Detect which cell encompasses the target text, then output its [X, Y] center coordinate. 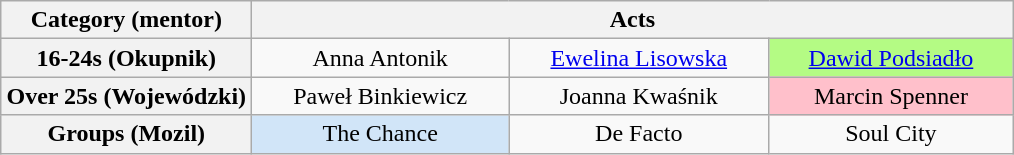
Acts [632, 20]
The Chance [380, 134]
16-24s (Okupnik) [126, 58]
Groups (Mozil) [126, 134]
Soul City [891, 134]
Dawid Podsiadło [891, 58]
Marcin Spenner [891, 96]
Joanna Kwaśnik [639, 96]
Ewelina Lisowska [639, 58]
Anna Antonik [380, 58]
Paweł Binkiewicz [380, 96]
Over 25s (Wojewódzki) [126, 96]
Category (mentor) [126, 20]
De Facto [639, 134]
